Identify which cell holds the provided text, then report its (x, y) central coordinate. 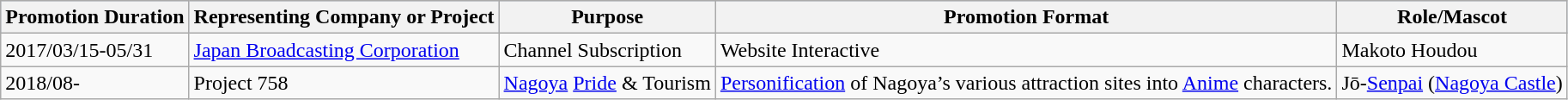
Personification of Nagoya’s various attraction sites into Anime characters. (1026, 83)
Promotion Duration (94, 17)
Role/Mascot (1452, 17)
Purpose (607, 17)
Nagoya Pride & Tourism (607, 83)
Promotion Format (1026, 17)
Japan Broadcasting Corporation (343, 50)
Makoto Houdou (1452, 50)
Jō-Senpai (Nagoya Castle) (1452, 83)
2018/08- (94, 83)
Website Interactive (1026, 50)
Representing Company or Project (343, 17)
Channel Subscription (607, 50)
2017/03/15-05/31 (94, 50)
Project 758 (343, 83)
